Locate the cell with the specified text and output its [X, Y] center coordinate. 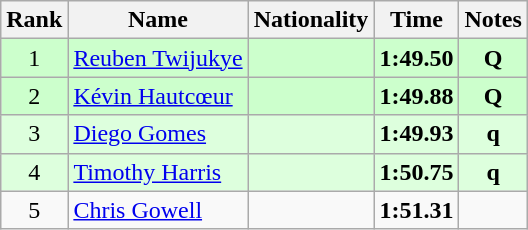
Nationality [311, 20]
Rank [34, 20]
Notes [493, 20]
Diego Gomes [158, 134]
Chris Gowell [158, 210]
5 [34, 210]
1:51.31 [416, 210]
1:49.88 [416, 96]
1:49.93 [416, 134]
4 [34, 172]
2 [34, 96]
Time [416, 20]
1:49.50 [416, 58]
3 [34, 134]
Name [158, 20]
1 [34, 58]
Kévin Hautcœur [158, 96]
Timothy Harris [158, 172]
Reuben Twijukye [158, 58]
1:50.75 [416, 172]
